Find where the given text appears and provide that cell's center as (X, Y) coordinate. 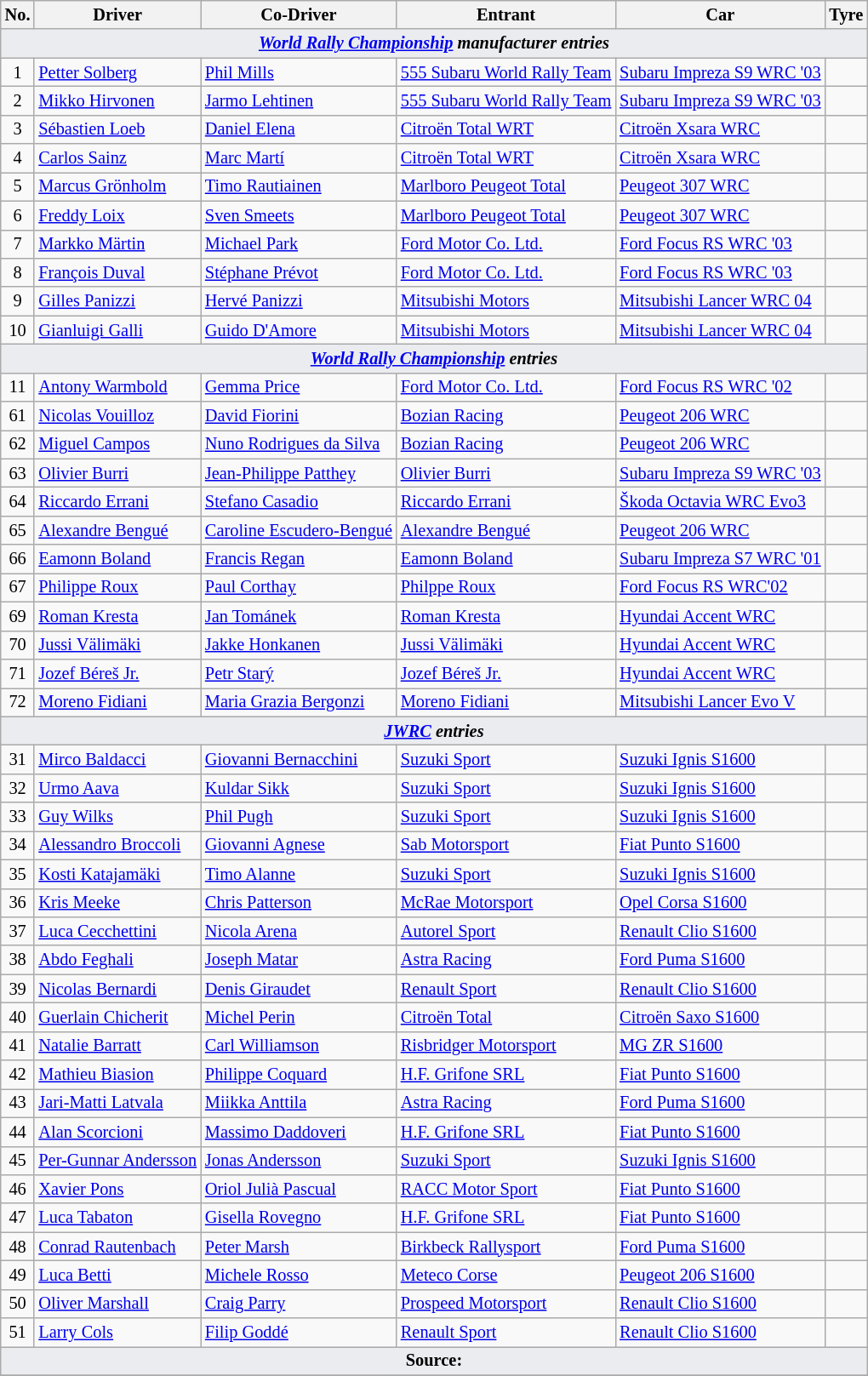
7 (18, 244)
Mitsubishi Lancer Evo V (720, 702)
72 (18, 702)
Prospeed Motorsport (505, 1304)
51 (18, 1333)
Natalie Barratt (117, 1046)
37 (18, 931)
9 (18, 301)
Markko Märtin (117, 244)
Jean-Philippe Patthey (299, 473)
Sven Smeets (299, 215)
Oliver Marshall (117, 1304)
Tyre (846, 14)
Urmo Aava (117, 788)
Phil Mills (299, 72)
Risbridger Motorsport (505, 1046)
Sébastien Loeb (117, 129)
Peugeot 206 S1600 (720, 1275)
64 (18, 501)
Kris Meeke (117, 903)
François Duval (117, 272)
Hervé Panizzi (299, 301)
Paul Corthay (299, 587)
Larry Cols (117, 1333)
Autorel Sport (505, 931)
Jan Tománek (299, 616)
62 (18, 444)
Gemma Price (299, 387)
Gianluigi Galli (117, 330)
Craig Parry (299, 1304)
5 (18, 186)
Joseph Matar (299, 960)
35 (18, 874)
Oriol Julià Pascual (299, 1189)
Meteco Corse (505, 1275)
Alan Scorcioni (117, 1132)
Timo Rautiainen (299, 186)
Caroline Escudero-Bengué (299, 530)
Marcus Grönholm (117, 186)
6 (18, 215)
Nuno Rodrigues da Silva (299, 444)
33 (18, 817)
46 (18, 1189)
Daniel Elena (299, 129)
61 (18, 416)
Maria Grazia Bergonzi (299, 702)
66 (18, 559)
Petr Starý (299, 673)
67 (18, 587)
Guido D'Amore (299, 330)
Carl Williamson (299, 1046)
Philppe Roux (505, 587)
JWRC entries (434, 731)
Giovanni Bernacchini (299, 759)
42 (18, 1075)
Stéphane Prévot (299, 272)
70 (18, 645)
Nicolas Bernardi (117, 989)
Antony Warmbold (117, 387)
31 (18, 759)
Jakke Honkanen (299, 645)
38 (18, 960)
Ford Focus RS WRC '02 (720, 387)
Guy Wilks (117, 817)
Jarmo Lehtinen (299, 100)
Philippe Roux (117, 587)
Co-Driver (299, 14)
Philippe Coquard (299, 1075)
Denis Giraudet (299, 989)
Giovanni Agnese (299, 845)
69 (18, 616)
Miikka Anttila (299, 1103)
Michele Rosso (299, 1275)
8 (18, 272)
Sab Motorsport (505, 845)
Car (720, 14)
Ford Focus RS WRC'02 (720, 587)
Birkbeck Rallysport (505, 1247)
RACC Motor Sport (505, 1189)
10 (18, 330)
Xavier Pons (117, 1189)
39 (18, 989)
40 (18, 1017)
No. (18, 14)
Opel Corsa S1600 (720, 903)
Jari-Matti Latvala (117, 1103)
43 (18, 1103)
Citroën Saxo S1600 (720, 1017)
50 (18, 1304)
41 (18, 1046)
Phil Pugh (299, 817)
63 (18, 473)
Mirco Baldacci (117, 759)
2 (18, 100)
Stefano Casadio (299, 501)
Nicolas Vouilloz (117, 416)
Guerlain Chicherit (117, 1017)
Mikko Hirvonen (117, 100)
Citroën Total (505, 1017)
Michael Park (299, 244)
Luca Tabaton (117, 1218)
Peter Marsh (299, 1247)
4 (18, 158)
Michel Perin (299, 1017)
Driver (117, 14)
Kuldar Sikk (299, 788)
44 (18, 1132)
Carlos Sainz (117, 158)
65 (18, 530)
36 (18, 903)
Petter Solberg (117, 72)
World Rally Championship manufacturer entries (434, 43)
McRae Motorsport (505, 903)
Gisella Rovegno (299, 1218)
Per-Gunnar Andersson (117, 1161)
Škoda Octavia WRC Evo3 (720, 501)
Miguel Campos (117, 444)
34 (18, 845)
Abdo Feghali (117, 960)
Luca Cecchettini (117, 931)
47 (18, 1218)
45 (18, 1161)
World Rally Championship entries (434, 358)
MG ZR S1600 (720, 1046)
Timo Alanne (299, 874)
Source: (434, 1361)
Filip Goddé (299, 1333)
Luca Betti (117, 1275)
Alessandro Broccoli (117, 845)
Kosti Katajamäki (117, 874)
David Fiorini (299, 416)
49 (18, 1275)
Chris Patterson (299, 903)
3 (18, 129)
Jonas Andersson (299, 1161)
Conrad Rautenbach (117, 1247)
Massimo Daddoveri (299, 1132)
71 (18, 673)
Gilles Panizzi (117, 301)
11 (18, 387)
Francis Regan (299, 559)
Marc Martí (299, 158)
1 (18, 72)
Entrant (505, 14)
Mathieu Biasion (117, 1075)
32 (18, 788)
Nicola Arena (299, 931)
Freddy Loix (117, 215)
Subaru Impreza S7 WRC '01 (720, 559)
48 (18, 1247)
